Return (X, Y) of the center of cell containing provided text 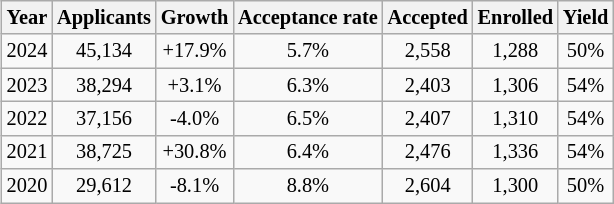
2022 (27, 119)
2,604 (428, 186)
38,294 (104, 85)
Accepted (428, 18)
Enrolled (516, 18)
-4.0% (194, 119)
6.4% (308, 152)
Growth (194, 18)
6.5% (308, 119)
8.8% (308, 186)
6.3% (308, 85)
+17.9% (194, 51)
2023 (27, 85)
38,725 (104, 152)
1,310 (516, 119)
1,306 (516, 85)
1,300 (516, 186)
2,558 (428, 51)
2024 (27, 51)
2020 (27, 186)
Yield (586, 18)
Applicants (104, 18)
29,612 (104, 186)
5.7% (308, 51)
2,407 (428, 119)
37,156 (104, 119)
45,134 (104, 51)
1,336 (516, 152)
2,403 (428, 85)
+3.1% (194, 85)
2,476 (428, 152)
2021 (27, 152)
Year (27, 18)
-8.1% (194, 186)
1,288 (516, 51)
+30.8% (194, 152)
Acceptance rate (308, 18)
